Pinpoint the cell where the given text exists, returning its [X, Y] midpoint coordinate. 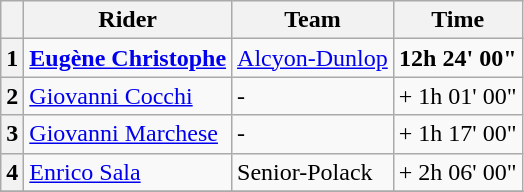
Alcyon-Dunlop [313, 58]
Enrico Sala [128, 172]
3 [12, 134]
+ 1h 17' 00" [458, 134]
1 [12, 58]
Team [313, 20]
Rider [128, 20]
Eugène Christophe [128, 58]
4 [12, 172]
+ 2h 06' 00" [458, 172]
Giovanni Cocchi [128, 96]
Giovanni Marchese [128, 134]
2 [12, 96]
+ 1h 01' 00" [458, 96]
12h 24' 00" [458, 58]
Time [458, 20]
Senior-Polack [313, 172]
